Return the (x, y) coordinate for the center point of the cell that contains the specified text.  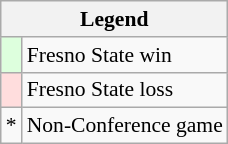
* (12, 126)
Fresno State win (125, 55)
Non-Conference game (125, 126)
Fresno State loss (125, 90)
Legend (114, 19)
